From the cell containing the given text, extract its center point as (X, Y) coordinate. 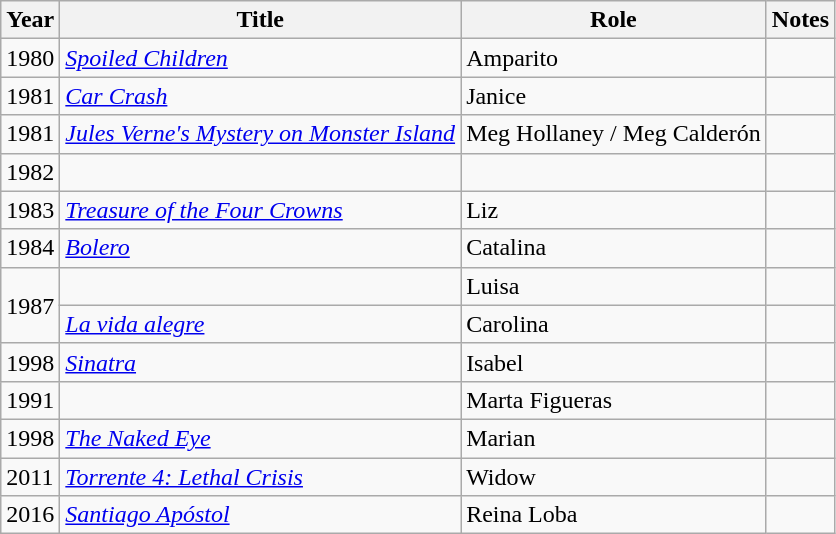
1982 (30, 172)
Role (614, 20)
Luisa (614, 286)
Car Crash (260, 96)
Notes (800, 20)
1991 (30, 400)
Santiago Apóstol (260, 515)
1980 (30, 58)
Janice (614, 96)
Reina Loba (614, 515)
The Naked Eye (260, 438)
Year (30, 20)
Meg Hollaney / Meg Calderón (614, 134)
2016 (30, 515)
2011 (30, 477)
1983 (30, 210)
La vida alegre (260, 324)
Amparito (614, 58)
Treasure of the Four Crowns (260, 210)
Spoiled Children (260, 58)
Torrente 4: Lethal Crisis (260, 477)
Widow (614, 477)
Carolina (614, 324)
Catalina (614, 248)
Marta Figueras (614, 400)
1987 (30, 305)
Title (260, 20)
Jules Verne's Mystery on Monster Island (260, 134)
1984 (30, 248)
Isabel (614, 362)
Liz (614, 210)
Marian (614, 438)
Bolero (260, 248)
Sinatra (260, 362)
